For the text-containing cell, return its midpoint in [X, Y] coordinate format. 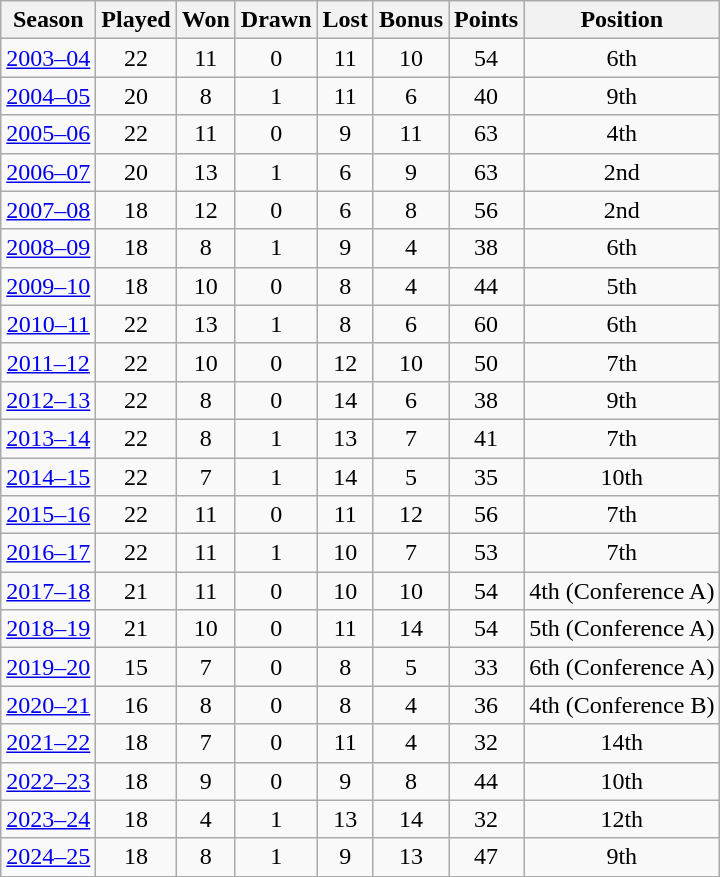
Lost [345, 20]
15 [136, 667]
4th [622, 134]
2023–24 [48, 819]
4th (Conference B) [622, 705]
2003–04 [48, 58]
2024–25 [48, 857]
2013–14 [48, 438]
Points [486, 20]
4th (Conference A) [622, 591]
2015–16 [48, 515]
60 [486, 324]
2018–19 [48, 629]
2004–05 [48, 96]
14th [622, 743]
2022–23 [48, 781]
16 [136, 705]
33 [486, 667]
50 [486, 362]
41 [486, 438]
36 [486, 705]
Drawn [276, 20]
2020–21 [48, 705]
47 [486, 857]
2021–22 [48, 743]
2019–20 [48, 667]
Played [136, 20]
Bonus [410, 20]
2007–08 [48, 210]
Won [206, 20]
2008–09 [48, 248]
35 [486, 477]
2011–12 [48, 362]
2006–07 [48, 172]
Season [48, 20]
2009–10 [48, 286]
12th [622, 819]
2016–17 [48, 553]
2012–13 [48, 400]
5th (Conference A) [622, 629]
6th (Conference A) [622, 667]
Position [622, 20]
2010–11 [48, 324]
5th [622, 286]
2014–15 [48, 477]
2005–06 [48, 134]
40 [486, 96]
2017–18 [48, 591]
53 [486, 553]
